Search for the cell housing the specified text and yield its [X, Y] center coordinate. 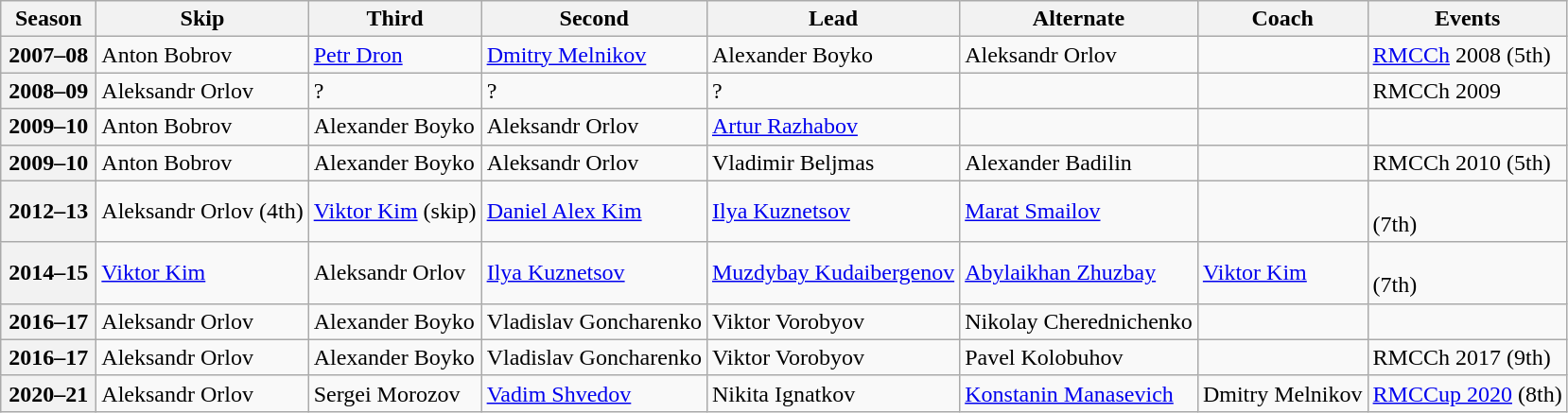
2007–08 [49, 55]
2020–21 [49, 393]
Third [395, 19]
Daniel Alex Kim [594, 212]
2014–15 [49, 272]
2008–09 [49, 91]
Alexander Badilin [1079, 163]
Nikolay Cherednichenko [1079, 321]
Marat Smailov [1079, 212]
Aleksandr Orlov (4th) [202, 212]
Coach [1282, 19]
RMCCh 2008 (5th) [1468, 55]
Artur Razhabov [832, 127]
Nikita Ignatkov [832, 393]
Pavel Kolobuhov [1079, 357]
Sergei Morozov [395, 393]
Viktor Kim (skip) [395, 212]
RMCCup 2020 (8th) [1468, 393]
Vadim Shvedov [594, 393]
RMCCh 2017 (9th) [1468, 357]
Alternate [1079, 19]
Vladimir Beljmas [832, 163]
RMCCh 2010 (5th) [1468, 163]
Lead [832, 19]
Season [49, 19]
Skip [202, 19]
Abylaikhan Zhuzbay [1079, 272]
Petr Dron [395, 55]
Konstanin Manasevich [1079, 393]
2012–13 [49, 212]
Events [1468, 19]
Muzdybay Kudaibergenov [832, 272]
RMCCh 2009 [1468, 91]
Second [594, 19]
